Pinpoint the cell where the given text exists, returning its (X, Y) midpoint coordinate. 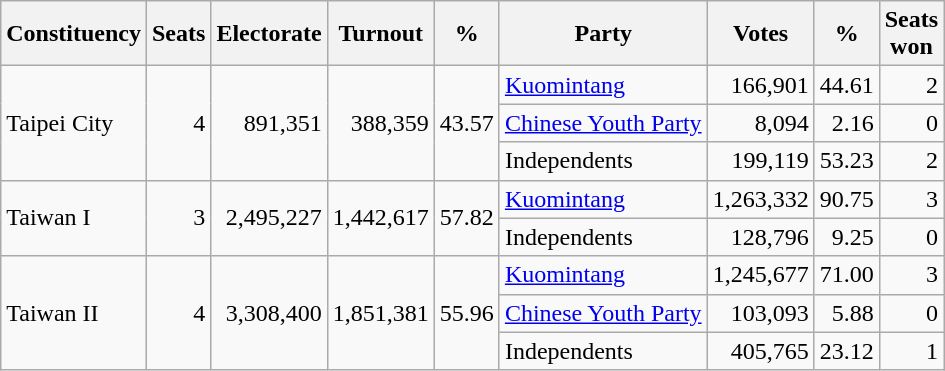
71.00 (846, 275)
90.75 (846, 199)
Taiwan I (74, 218)
8,094 (760, 123)
43.57 (466, 123)
891,351 (269, 123)
23.12 (846, 351)
128,796 (760, 237)
103,093 (760, 313)
5.88 (846, 313)
199,119 (760, 161)
Constituency (74, 34)
388,359 (380, 123)
Votes (760, 34)
Seatswon (911, 34)
2.16 (846, 123)
1,245,677 (760, 275)
2,495,227 (269, 218)
57.82 (466, 218)
53.23 (846, 161)
405,765 (760, 351)
1,263,332 (760, 199)
Electorate (269, 34)
1,851,381 (380, 313)
Seats (178, 34)
Party (603, 34)
Taiwan II (74, 313)
44.61 (846, 85)
1,442,617 (380, 218)
Turnout (380, 34)
1 (911, 351)
9.25 (846, 237)
Taipei City (74, 123)
166,901 (760, 85)
55.96 (466, 313)
3,308,400 (269, 313)
